Capture the cell that displays the provided text and extract its (x, y) central coordinate. 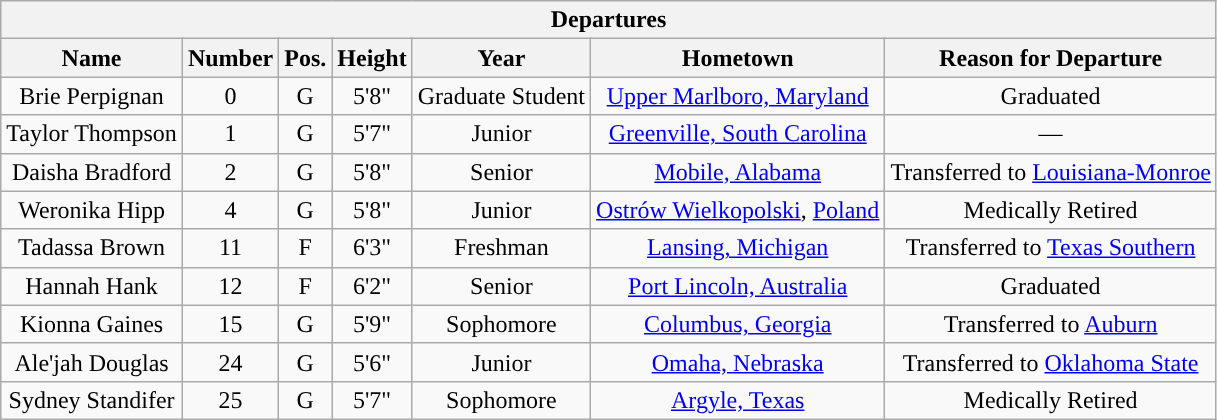
Port Lincoln, Australia (738, 286)
Ostrów Wielkopolski, Poland (738, 210)
Brie Perpignan (92, 96)
Kionna Gaines (92, 324)
Transferred to Louisiana-Monroe (1050, 172)
Tadassa Brown (92, 248)
1 (230, 134)
Height (372, 58)
Argyle, Texas (738, 400)
25 (230, 400)
Number (230, 58)
Reason for Departure (1050, 58)
Taylor Thompson (92, 134)
Year (501, 58)
Daisha Bradford (92, 172)
Departures (609, 20)
Pos. (306, 58)
11 (230, 248)
24 (230, 362)
Transferred to Oklahoma State (1050, 362)
5'9" (372, 324)
6'2" (372, 286)
15 (230, 324)
4 (230, 210)
Hannah Hank (92, 286)
Hometown (738, 58)
Ale'jah Douglas (92, 362)
6'3" (372, 248)
Mobile, Alabama (738, 172)
Transferred to Texas Southern (1050, 248)
Omaha, Nebraska (738, 362)
0 (230, 96)
Lansing, Michigan (738, 248)
Columbus, Georgia (738, 324)
Graduate Student (501, 96)
Transferred to Auburn (1050, 324)
Name (92, 58)
— (1050, 134)
Weronika Hipp (92, 210)
Freshman (501, 248)
12 (230, 286)
5'6" (372, 362)
Upper Marlboro, Maryland (738, 96)
Sydney Standifer (92, 400)
2 (230, 172)
Greenville, South Carolina (738, 134)
